Search for the cell housing the specified text and yield its [X, Y] center coordinate. 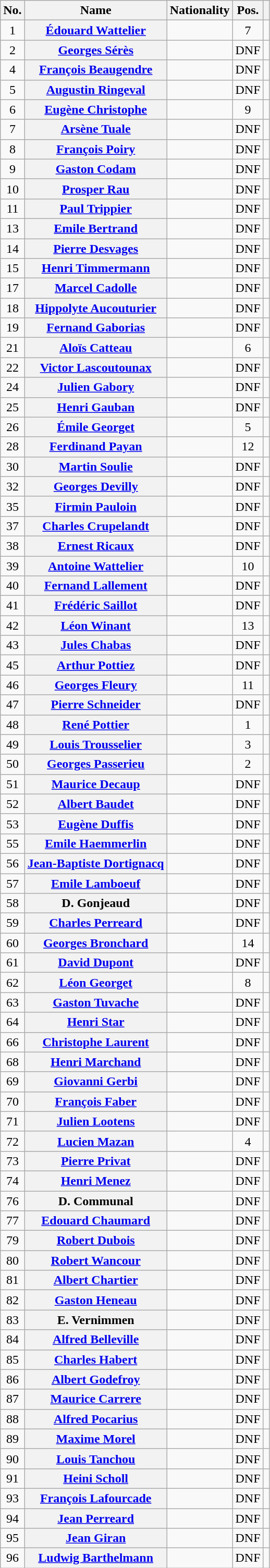
Arthur Pottiez [96, 665]
Maurice Carrere [96, 1399]
René Pottier [96, 725]
17 [13, 288]
Pierre Privat [96, 1161]
46 [13, 685]
François Lafourcade [96, 1498]
Firmin Pauloin [96, 506]
Martin Soulie [96, 467]
59 [13, 923]
Jean-Baptiste Dortignacq [96, 863]
41 [13, 606]
Gaston Codam [96, 169]
Ernest Ricaux [96, 546]
3 [248, 744]
D. Gonjeaud [96, 903]
66 [13, 1042]
Pierre Desvages [96, 249]
Alfred Belleville [96, 1340]
69 [13, 1082]
95 [13, 1538]
Emile Haemmerlin [96, 843]
Henri Gauban [96, 407]
Antoine Wattelier [96, 566]
Nationality [200, 10]
79 [13, 1241]
56 [13, 863]
François Poiry [96, 149]
53 [13, 824]
70 [13, 1101]
Georges Bronchard [96, 943]
48 [13, 725]
Marcel Cadolle [96, 288]
60 [13, 943]
Léon Georget [96, 983]
Alfred Pocarius [96, 1419]
Emile Bertrand [96, 228]
21 [13, 348]
57 [13, 884]
Robert Dubois [96, 1241]
D. Communal [96, 1200]
Jean Giran [96, 1538]
87 [13, 1399]
Victor Lascoutounax [96, 367]
Louis Tanchou [96, 1459]
82 [13, 1300]
Hippolyte Aucouturier [96, 308]
Georges Fleury [96, 685]
37 [13, 526]
Léon Winant [96, 626]
68 [13, 1062]
45 [13, 665]
Jean Perreard [96, 1518]
Jules Chabas [96, 645]
Émile Georget [96, 427]
Georges Sérès [96, 50]
Emile Lamboeuf [96, 884]
85 [13, 1359]
Julien Lootens [96, 1121]
42 [13, 626]
Albert Chartier [96, 1280]
84 [13, 1340]
96 [13, 1558]
77 [13, 1221]
François Beaugendre [96, 70]
73 [13, 1161]
62 [13, 983]
Georges Devilly [96, 486]
22 [13, 367]
24 [13, 387]
Charles Perreard [96, 923]
E. Vernimmen [96, 1320]
50 [13, 764]
Louis Trousselier [96, 744]
David Dupont [96, 963]
91 [13, 1478]
No. [13, 10]
38 [13, 546]
47 [13, 705]
89 [13, 1439]
Frédéric Saillot [96, 606]
80 [13, 1260]
Edouard Chaumard [96, 1221]
61 [13, 963]
49 [13, 744]
30 [13, 467]
88 [13, 1419]
Giovanni Gerbi [96, 1082]
Albert Godefroy [96, 1379]
94 [13, 1518]
Gaston Tuvache [96, 1002]
Gaston Heneau [96, 1300]
Maurice Decaup [96, 784]
Robert Wancour [96, 1260]
58 [13, 903]
71 [13, 1121]
35 [13, 506]
43 [13, 645]
74 [13, 1181]
Albert Baudet [96, 804]
Henri Menez [96, 1181]
28 [13, 447]
Eugène Duffis [96, 824]
Édouard Wattelier [96, 30]
51 [13, 784]
Charles Crupelandt [96, 526]
Christophe Laurent [96, 1042]
Charles Habert [96, 1359]
Georges Passerieu [96, 764]
93 [13, 1498]
40 [13, 586]
Henri Star [96, 1022]
25 [13, 407]
Pos. [248, 10]
72 [13, 1141]
12 [248, 447]
Ludwig Barthelmann [96, 1558]
76 [13, 1200]
Pierre Schneider [96, 705]
Arsène Tuale [96, 129]
Fernand Gaborias [96, 328]
81 [13, 1280]
Heini Scholl [96, 1478]
Maxime Morel [96, 1439]
39 [13, 566]
55 [13, 843]
63 [13, 1002]
86 [13, 1379]
52 [13, 804]
64 [13, 1022]
Augustin Ringeval [96, 90]
32 [13, 486]
18 [13, 308]
Prosper Rau [96, 189]
Henri Marchand [96, 1062]
26 [13, 427]
Name [96, 10]
Ferdinand Payan [96, 447]
Julien Gabory [96, 387]
Lucien Mazan [96, 1141]
Eugène Christophe [96, 109]
19 [13, 328]
Fernand Lallement [96, 586]
François Faber [96, 1101]
Paul Trippier [96, 209]
15 [13, 268]
Henri Timmermann [96, 268]
Aloïs Catteau [96, 348]
83 [13, 1320]
90 [13, 1459]
